Extract the [X, Y] coordinate from the center of the cell holding the provided text.  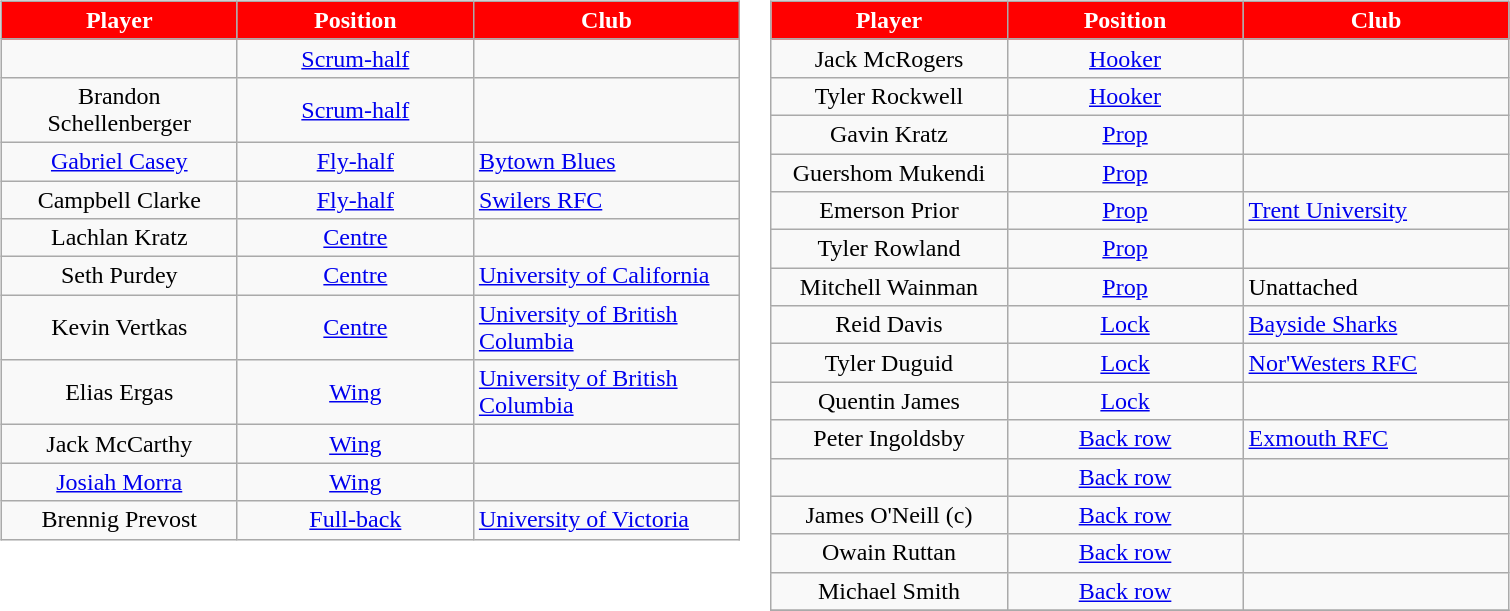
Swilers RFC [606, 199]
Trent University [1376, 211]
Emerson Prior [889, 211]
Tyler Duguid [889, 363]
Gabriel Casey [119, 161]
Campbell Clarke [119, 199]
Brandon Schellenberger [119, 110]
Unattached [1376, 287]
Kevin Vertkas [119, 328]
Full-back [355, 520]
James O'Neill (c) [889, 515]
Quentin James [889, 401]
Nor'Westers RFC [1376, 363]
Elias Ergas [119, 392]
University of Victoria [606, 520]
Bytown Blues [606, 161]
Owain Ruttan [889, 553]
Bayside Sharks [1376, 325]
Brennig Prevost [119, 520]
Reid Davis [889, 325]
Seth Purdey [119, 276]
Exmouth RFC [1376, 439]
Jack McCarthy [119, 444]
Guershom Mukendi [889, 173]
Tyler Rockwell [889, 96]
University of California [606, 276]
Peter Ingoldsby [889, 439]
Michael Smith [889, 591]
Tyler Rowland [889, 249]
Jack McRogers [889, 58]
Josiah Morra [119, 482]
Lachlan Kratz [119, 238]
Gavin Kratz [889, 134]
Mitchell Wainman [889, 287]
